Find where the given text appears and provide that cell's center as (X, Y) coordinate. 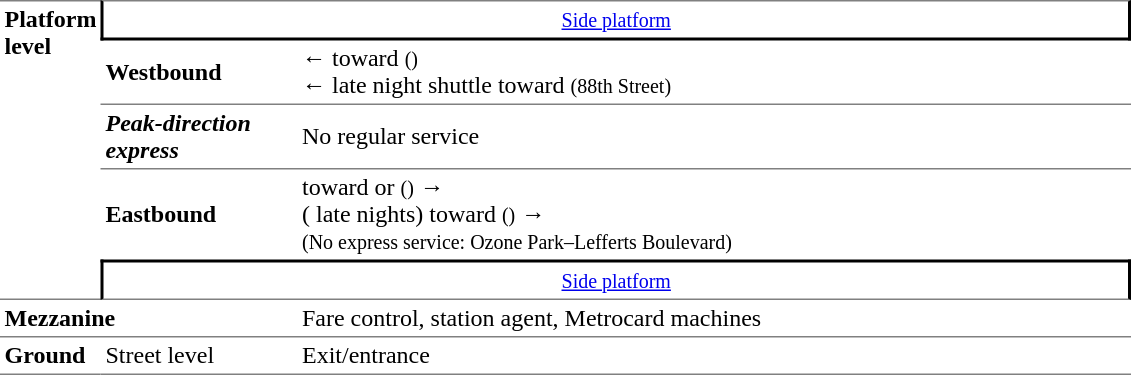
Platform level (50, 150)
Fare control, station agent, Metrocard machines (714, 319)
← toward ()← late night shuttle toward (88th Street) (714, 72)
toward or () → ( late nights) toward () → (No express service: Ozone Park–Lefferts Boulevard) (714, 214)
Peak-direction express (199, 136)
Eastbound (199, 214)
No regular service (714, 136)
Westbound (199, 72)
Mezzanine (148, 319)
